Scan for the cell matching the given text and deliver its (X, Y) coordinate at center. 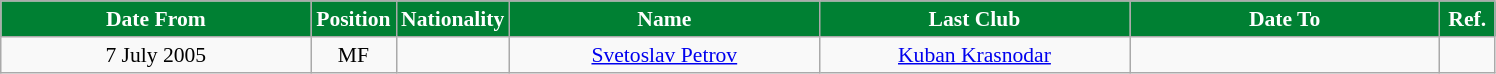
7 July 2005 (156, 55)
Nationality (452, 19)
Kuban Krasnodar (974, 55)
Position (354, 19)
Ref. (1468, 19)
Date To (1285, 19)
Svetoslav Petrov (664, 55)
MF (354, 55)
Last Club (974, 19)
Date From (156, 19)
Name (664, 19)
